Pinpoint the cell where the given text exists, returning its [X, Y] midpoint coordinate. 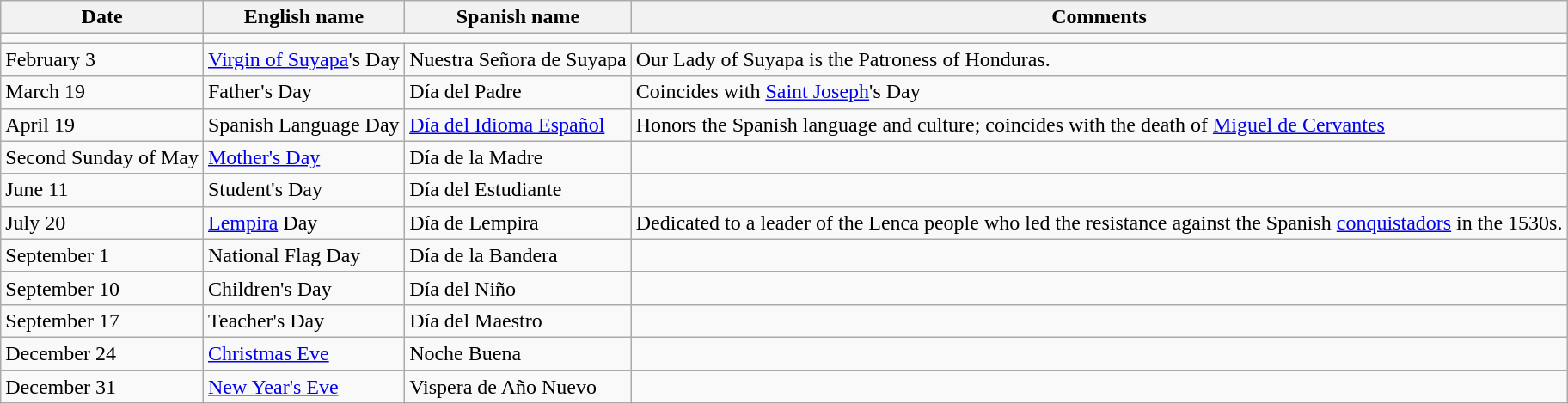
Día del Maestro [518, 321]
Vispera de Año Nuevo [518, 386]
December 24 [102, 353]
National Flag Day [303, 255]
Student's Day [303, 190]
Virgin of Suyapa's Day [303, 59]
September 17 [102, 321]
New Year's Eve [303, 386]
September 10 [102, 288]
Father's Day [303, 92]
July 20 [102, 223]
Día del Estudiante [518, 190]
December 31 [102, 386]
March 19 [102, 92]
Christmas Eve [303, 353]
Date [102, 17]
Our Lady of Suyapa is the Patroness of Honduras. [1099, 59]
Día de Lempira [518, 223]
February 3 [102, 59]
Mother's Day [303, 157]
Día de la Madre [518, 157]
Dedicated to a leader of the Lenca people who led the resistance against the Spanish conquistadors in the 1530s. [1099, 223]
Coincides with Saint Joseph's Day [1099, 92]
Spanish Language Day [303, 125]
Children's Day [303, 288]
Día de la Bandera [518, 255]
April 19 [102, 125]
September 1 [102, 255]
Día del Idioma Español [518, 125]
Second Sunday of May [102, 157]
Comments [1099, 17]
Honors the Spanish language and culture; coincides with the death of Miguel de Cervantes [1099, 125]
Noche Buena [518, 353]
English name [303, 17]
Lempira Day [303, 223]
Nuestra Señora de Suyapa [518, 59]
Día del Niño [518, 288]
June 11 [102, 190]
Día del Padre [518, 92]
Teacher's Day [303, 321]
Spanish name [518, 17]
